Provide the [x, y] coordinate of the cell's center where the given text is located.  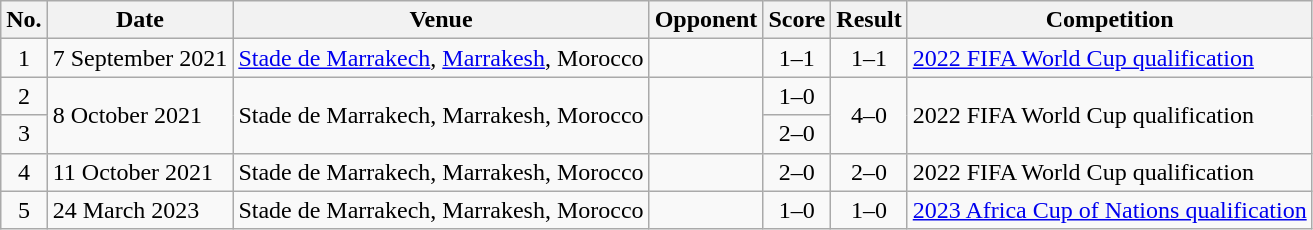
Date [140, 20]
1 [24, 58]
Venue [441, 20]
3 [24, 134]
24 March 2023 [140, 210]
11 October 2021 [140, 172]
Result [869, 20]
2 [24, 96]
8 October 2021 [140, 115]
7 September 2021 [140, 58]
No. [24, 20]
5 [24, 210]
2023 Africa Cup of Nations qualification [1110, 210]
Competition [1110, 20]
Opponent [706, 20]
Score [797, 20]
4–0 [869, 115]
4 [24, 172]
